Find where the given text appears and provide that cell's center as [x, y] coordinate. 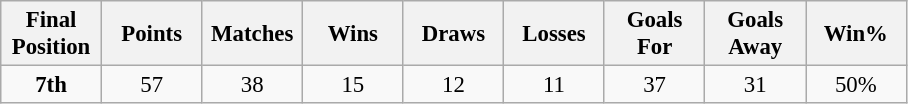
Points [152, 34]
12 [454, 85]
31 [756, 85]
Wins [354, 34]
Losses [554, 34]
37 [654, 85]
Goals Away [756, 34]
Matches [252, 34]
57 [152, 85]
Final Position [52, 34]
38 [252, 85]
Draws [454, 34]
11 [554, 85]
50% [856, 85]
Goals For [654, 34]
15 [354, 85]
7th [52, 85]
Win% [856, 34]
